Locate the cell with the specified text and output its [x, y] center coordinate. 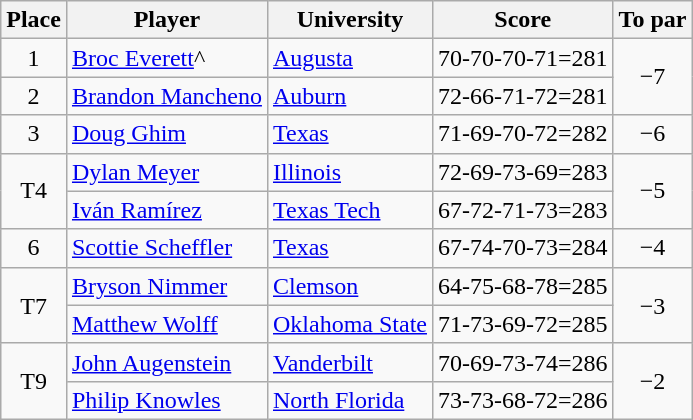
2 [34, 96]
−5 [652, 191]
Matthew Wolff [166, 324]
T9 [34, 381]
Iván Ramírez [166, 210]
Oklahoma State [350, 324]
T4 [34, 191]
6 [34, 248]
University [350, 20]
−6 [652, 134]
67-74-70-73=284 [522, 248]
Doug Ghim [166, 134]
T7 [34, 305]
73-73-68-72=286 [522, 400]
Place [34, 20]
70-70-70-71=281 [522, 58]
64-75-68-78=285 [522, 286]
Auburn [350, 96]
Brandon Mancheno [166, 96]
Bryson Nimmer [166, 286]
Vanderbilt [350, 362]
Scottie Scheffler [166, 248]
−2 [652, 381]
Philip Knowles [166, 400]
North Florida [350, 400]
3 [34, 134]
−3 [652, 305]
67-72-71-73=283 [522, 210]
Texas Tech [350, 210]
To par [652, 20]
Score [522, 20]
John Augenstein [166, 362]
Augusta [350, 58]
1 [34, 58]
Illinois [350, 172]
70-69-73-74=286 [522, 362]
71-69-70-72=282 [522, 134]
72-66-71-72=281 [522, 96]
−4 [652, 248]
71-73-69-72=285 [522, 324]
Clemson [350, 286]
Player [166, 20]
Dylan Meyer [166, 172]
72-69-73-69=283 [522, 172]
Broc Everett^ [166, 58]
−7 [652, 77]
